For the text-containing cell, return its midpoint in (X, Y) coordinate format. 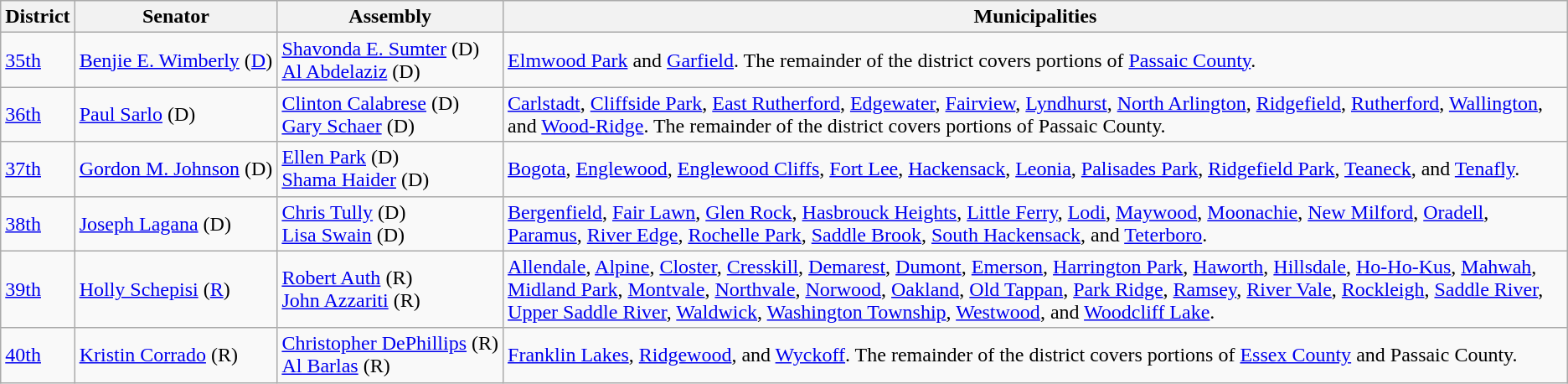
Ellen Park (D)Shama Haider (D) (390, 169)
Assembly (390, 17)
36th (38, 114)
Robert Auth (R)John Azzariti (R) (390, 289)
Christopher DePhillips (R)Al Barlas (R) (390, 355)
39th (38, 289)
40th (38, 355)
35th (38, 60)
Chris Tully (D)Lisa Swain (D) (390, 223)
Municipalities (1035, 17)
District (38, 17)
Bogota, Englewood, Englewood Cliffs, Fort Lee, Hackensack, Leonia, Palisades Park, Ridgefield Park, Teaneck, and Tenafly. (1035, 169)
Joseph Lagana (D) (176, 223)
Clinton Calabrese (D)Gary Schaer (D) (390, 114)
Kristin Corrado (R) (176, 355)
38th (38, 223)
Elmwood Park and Garfield. The remainder of the district covers portions of Passaic County. (1035, 60)
Benjie E. Wimberly (D) (176, 60)
Shavonda E. Sumter (D)Al Abdelaziz (D) (390, 60)
37th (38, 169)
Senator (176, 17)
Paul Sarlo (D) (176, 114)
Franklin Lakes, Ridgewood, and Wyckoff. The remainder of the district covers portions of Essex County and Passaic County. (1035, 355)
Holly Schepisi (R) (176, 289)
Gordon M. Johnson (D) (176, 169)
